Return [X, Y] of the center of cell containing provided text 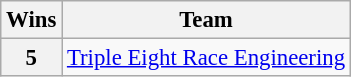
5 [32, 58]
Wins [32, 20]
Team [206, 20]
Triple Eight Race Engineering [206, 58]
